Detect which cell encompasses the target text, then output its [X, Y] center coordinate. 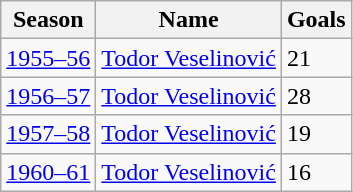
Name [189, 20]
1955–56 [48, 58]
16 [316, 172]
1957–58 [48, 134]
21 [316, 58]
28 [316, 96]
Season [48, 20]
Goals [316, 20]
1960–61 [48, 172]
1956–57 [48, 96]
19 [316, 134]
